Locate the cell with the specified text and output its (X, Y) center coordinate. 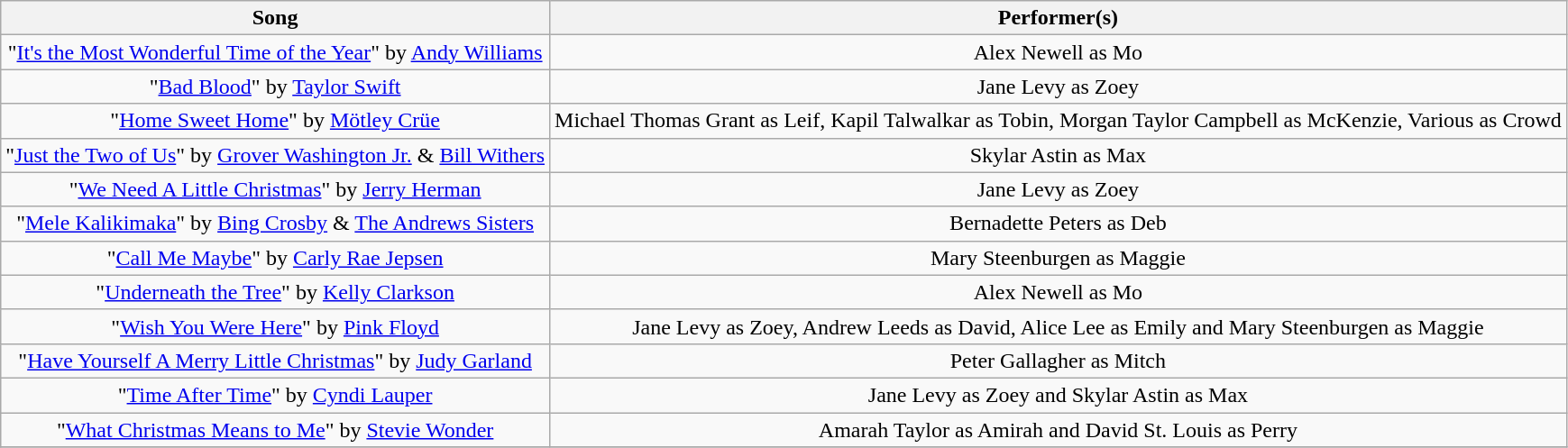
Michael Thomas Grant as Leif, Kapil Talwalkar as Tobin, Morgan Taylor Campbell as McKenzie, Various as Crowd (1059, 121)
"Wish You Were Here" by Pink Floyd (276, 326)
"Underneath the Tree" by Kelly Clarkson (276, 292)
"What Christmas Means to Me" by Stevie Wonder (276, 430)
"It's the Most Wonderful Time of the Year" by Andy Williams (276, 52)
Amarah Taylor as Amirah and David St. Louis as Perry (1059, 430)
"Time After Time" by Cyndi Lauper (276, 395)
Skylar Astin as Max (1059, 155)
Performer(s) (1059, 18)
"Home Sweet Home" by Mötley Crüe (276, 121)
Peter Gallagher as Mitch (1059, 361)
"We Need A Little Christmas" by Jerry Herman (276, 189)
"Just the Two of Us" by Grover Washington Jr. & Bill Withers (276, 155)
"Mele Kalikimaka" by Bing Crosby & The Andrews Sisters (276, 224)
"Have Yourself A Merry Little Christmas" by Judy Garland (276, 361)
Jane Levy as Zoey, Andrew Leeds as David, Alice Lee as Emily and Mary Steenburgen as Maggie (1059, 326)
"Bad Blood" by Taylor Swift (276, 87)
"Call Me Maybe" by Carly Rae Jepsen (276, 258)
Jane Levy as Zoey and Skylar Astin as Max (1059, 395)
Bernadette Peters as Deb (1059, 224)
Song (276, 18)
Mary Steenburgen as Maggie (1059, 258)
